Capture the cell that displays the provided text and extract its (X, Y) central coordinate. 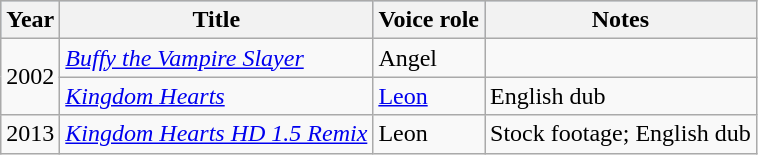
Kingdom Hearts HD 1.5 Remix (216, 134)
Stock footage; English dub (621, 134)
Kingdom Hearts (216, 96)
English dub (621, 96)
Year (30, 20)
Angel (429, 58)
Title (216, 20)
Buffy the Vampire Slayer (216, 58)
2002 (30, 77)
2013 (30, 134)
Notes (621, 20)
Voice role (429, 20)
